Extract the (X, Y) coordinate from the center of the cell holding the provided text.  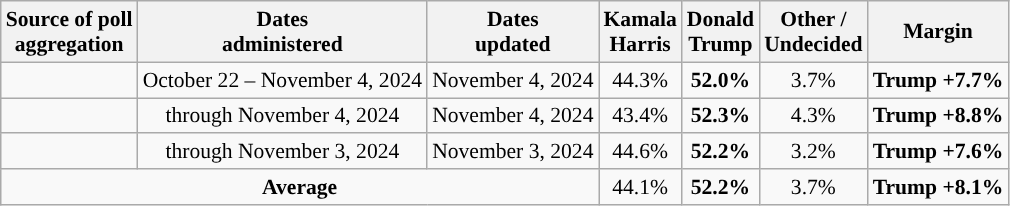
44.6% (640, 152)
3.2% (813, 152)
Trump +7.6% (938, 152)
44.1% (640, 187)
Trump +8.8% (938, 116)
Trump +7.7% (938, 80)
KamalaHarris (640, 32)
4.3% (813, 116)
Source of pollaggregation (70, 32)
through November 4, 2024 (283, 116)
DonaldTrump (720, 32)
52.3% (720, 116)
November 3, 2024 (512, 152)
Margin (938, 32)
52.0% (720, 80)
through November 3, 2024 (283, 152)
Average (300, 187)
Other /Undecided (813, 32)
Datesupdated (512, 32)
44.3% (640, 80)
43.4% (640, 116)
Trump +8.1% (938, 187)
October 22 – November 4, 2024 (283, 80)
Datesadministered (283, 32)
